Search for the cell housing the specified text and yield its (X, Y) center coordinate. 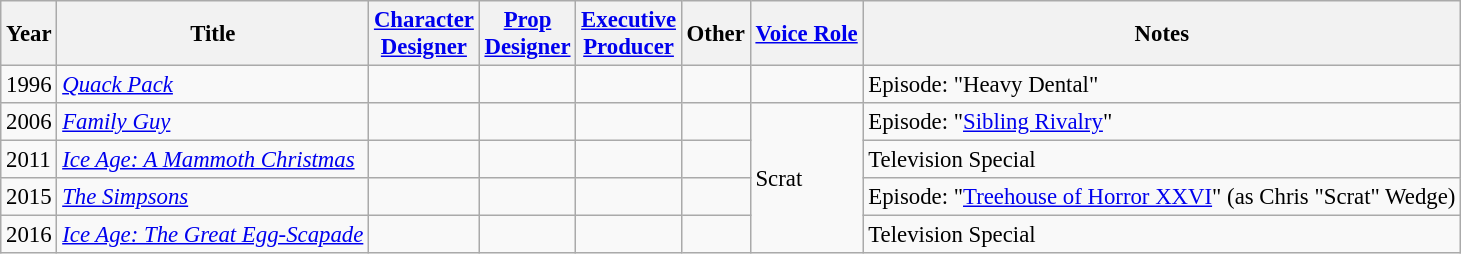
Ice Age: A Mammoth Christmas (213, 160)
Episode: "Sibling Rivalry" (1162, 122)
ExecutiveProducer (628, 34)
1996 (29, 85)
2011 (29, 160)
PropDesigner (528, 34)
Quack Pack (213, 85)
2006 (29, 122)
Scrat (806, 178)
2015 (29, 197)
Episode: "Treehouse of Horror XXVI" (as Chris "Scrat" Wedge) (1162, 197)
Notes (1162, 34)
Family Guy (213, 122)
Year (29, 34)
Title (213, 34)
The Simpsons (213, 197)
Episode: "Heavy Dental" (1162, 85)
Voice Role (806, 34)
CharacterDesigner (424, 34)
Other (716, 34)
2016 (29, 235)
Ice Age: The Great Egg-Scapade (213, 235)
